From the cell containing the given text, extract its center point as [x, y] coordinate. 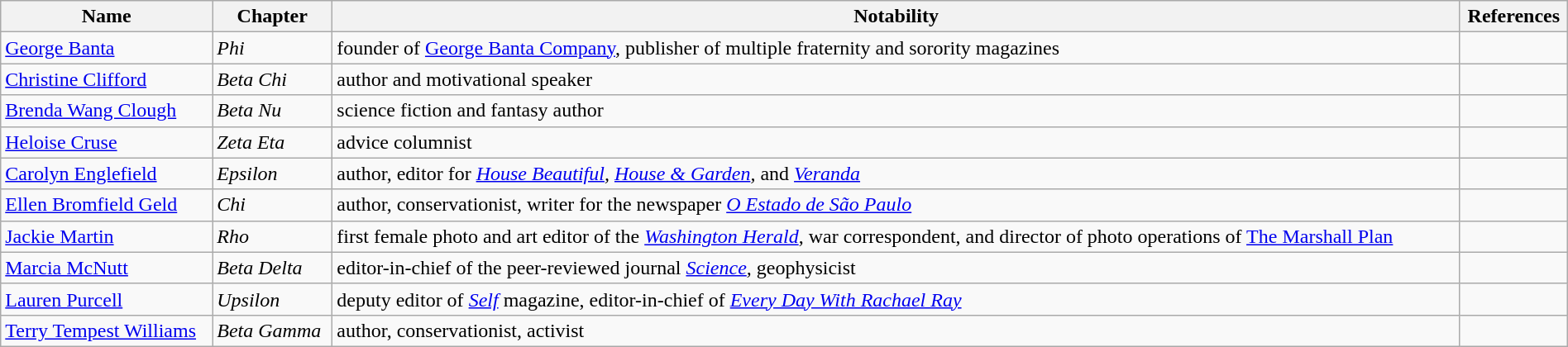
author, conservationist, writer for the newspaper O Estado de São Paulo [896, 205]
Beta Nu [273, 111]
Lauren Purcell [107, 299]
first female photo and art editor of the Washington Herald, war correspondent, and director of photo operations of The Marshall Plan [896, 236]
Chapter [273, 17]
Notability [896, 17]
Carolyn Englefield [107, 173]
Christine Clifford [107, 79]
Zeta Eta [273, 142]
Terry Tempest Williams [107, 330]
References [1513, 17]
editor-in-chief of the peer-reviewed journal Science, geophysicist [896, 268]
Brenda Wang Clough [107, 111]
Ellen Bromfield Geld [107, 205]
Upsilon [273, 299]
author, conservationist, activist [896, 330]
founder of George Banta Company, publisher of multiple fraternity and sorority magazines [896, 48]
science fiction and fantasy author [896, 111]
George Banta [107, 48]
Chi [273, 205]
Heloise Cruse [107, 142]
Marcia McNutt [107, 268]
Name [107, 17]
Beta Gamma [273, 330]
Rho [273, 236]
Beta Chi [273, 79]
author and motivational speaker [896, 79]
deputy editor of Self magazine, editor-in-chief of Every Day With Rachael Ray [896, 299]
Jackie Martin [107, 236]
Epsilon [273, 173]
Beta Delta [273, 268]
author, editor for House Beautiful, House & Garden, and Veranda [896, 173]
advice columnist [896, 142]
Phi [273, 48]
